Provide the (X, Y) coordinate of the cell's center where the given text is located.  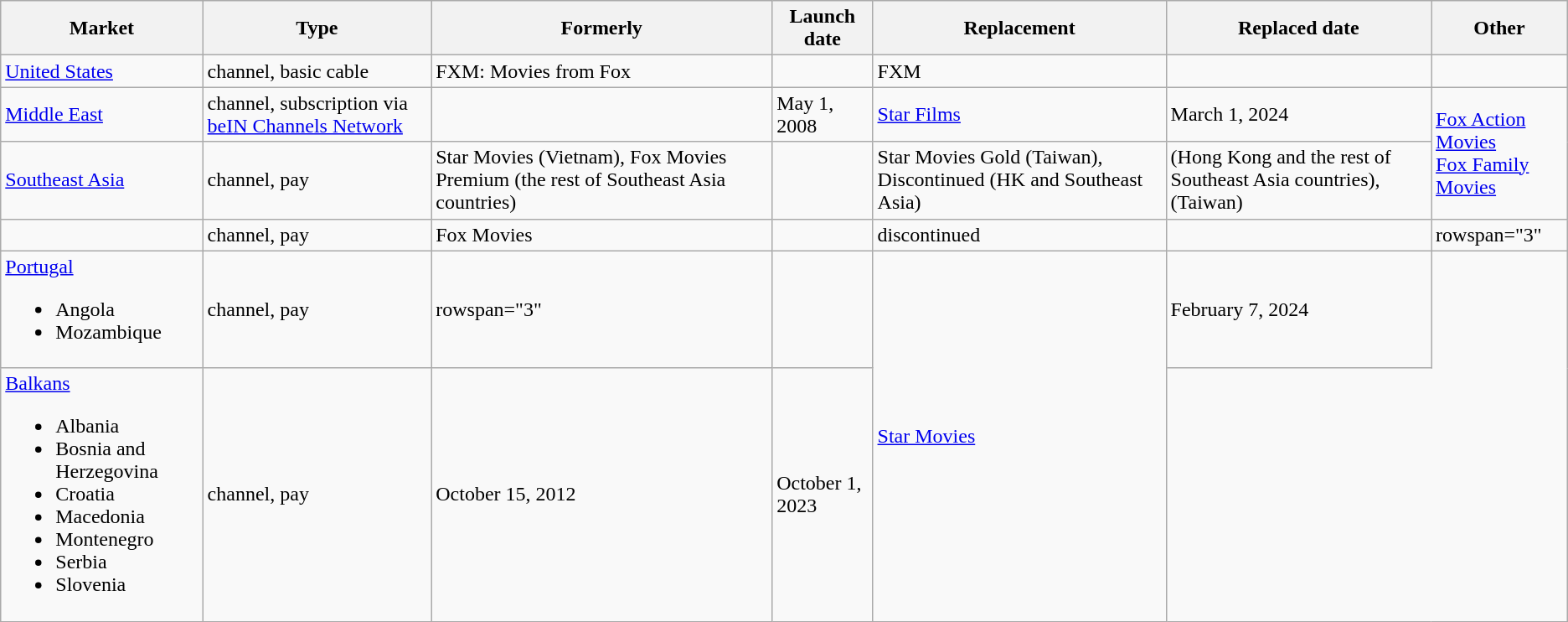
FXM: Movies from Fox (601, 71)
October 1, 2023 (823, 495)
Star Movies (1019, 436)
PortugalAngolaMozambique (102, 309)
channel, subscription via beIN Channels Network (317, 114)
Middle East (102, 114)
BalkansAlbaniaBosnia and HerzegovinaCroatiaMacedoniaMontenegroSerbiaSlovenia (102, 495)
Other (1499, 29)
Market (102, 29)
February 7, 2024 (1298, 309)
Star Movies (Vietnam), Fox Movies Premium (the rest of Southeast Asia countries) (601, 180)
Fox Action MoviesFox Family Movies (1499, 153)
channel, basic cable (317, 71)
Star Movies Gold (Taiwan), Discontinued (HK and Southeast Asia) (1019, 180)
Southeast Asia (102, 180)
United States (102, 71)
Replaced date (1298, 29)
Launch date (823, 29)
Type (317, 29)
March 1, 2024 (1298, 114)
October 15, 2012 (601, 495)
Star Films (1019, 114)
Formerly (601, 29)
(Hong Kong and the rest of Southeast Asia countries), (Taiwan) (1298, 180)
May 1, 2008 (823, 114)
Fox Movies (601, 235)
discontinued (1019, 235)
Replacement (1019, 29)
FXM (1019, 71)
